Return [x, y] of the center of cell containing provided text 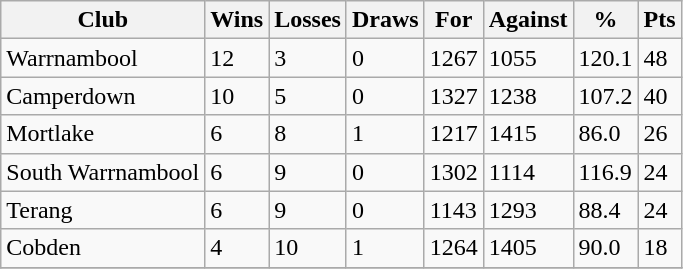
1327 [454, 96]
3 [308, 58]
Cobden [103, 248]
90.0 [606, 248]
1264 [454, 248]
Club [103, 20]
120.1 [606, 58]
40 [660, 96]
Pts [660, 20]
South Warrnambool [103, 172]
Mortlake [103, 134]
1405 [528, 248]
Draws [385, 20]
48 [660, 58]
12 [237, 58]
4 [237, 248]
1302 [454, 172]
107.2 [606, 96]
For [454, 20]
Warrnambool [103, 58]
% [606, 20]
Losses [308, 20]
Camperdown [103, 96]
1217 [454, 134]
1293 [528, 210]
1114 [528, 172]
Terang [103, 210]
1415 [528, 134]
5 [308, 96]
18 [660, 248]
1143 [454, 210]
116.9 [606, 172]
8 [308, 134]
1055 [528, 58]
88.4 [606, 210]
1238 [528, 96]
Wins [237, 20]
1267 [454, 58]
Against [528, 20]
26 [660, 134]
86.0 [606, 134]
